Scan for the cell matching the given text and deliver its [x, y] coordinate at center. 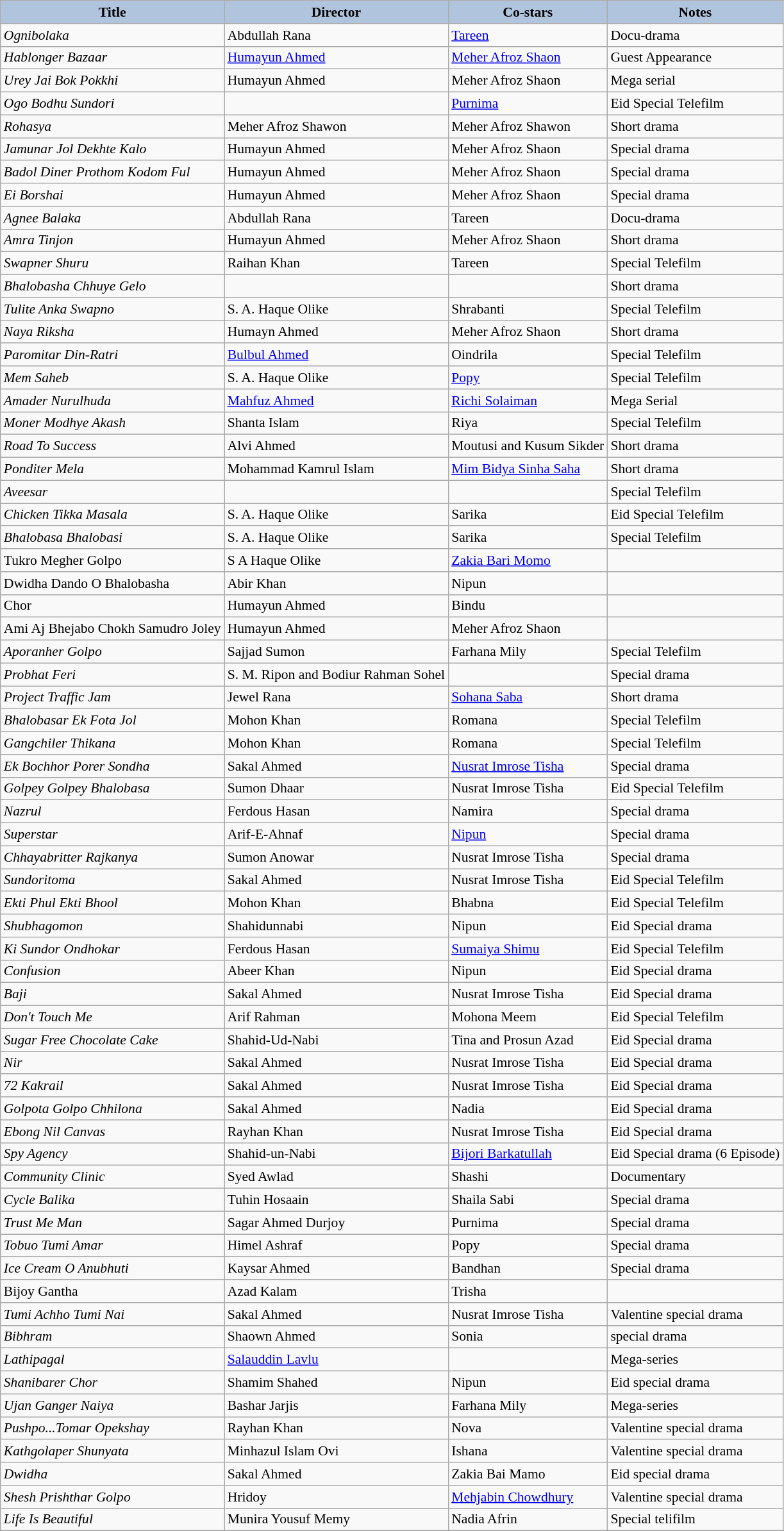
Baji [113, 994]
Mega serial [695, 81]
Zakia Bari Momo [528, 560]
Tumi Achho Tumi Nai [113, 1314]
Co-stars [528, 12]
Moner Modhye Akash [113, 423]
Namira [528, 812]
Mahfuz Ahmed [337, 401]
Chicken Tikka Masala [113, 515]
Hridoy [337, 1497]
72 Kakrail [113, 1086]
Sundoritoma [113, 880]
Mim Bidya Sinha Saha [528, 469]
Community Clinic [113, 1177]
Shahidunnabi [337, 926]
Mohammad Kamrul Islam [337, 469]
Arif-E-Ahnaf [337, 835]
Shesh Prishthar Golpo [113, 1497]
Raihan Khan [337, 264]
Sugar Free Chocolate Cake [113, 1040]
Bhalobasar Ek Fota Jol [113, 721]
Sagar Ahmed Durjoy [337, 1223]
Naya Riksha [113, 332]
Bhalobasha Chhuye Gelo [113, 287]
Shahid-un-Nabi [337, 1154]
Agnee Balaka [113, 218]
Shashi [528, 1177]
Superstar [113, 835]
Spy Agency [113, 1154]
Badol Diner Prothom Kodom Ful [113, 172]
Aveesar [113, 492]
Shanta Islam [337, 423]
Cycle Balika [113, 1200]
Arif Rahman [337, 1017]
Oindrila [528, 355]
Golpey Golpey Bhalobasa [113, 789]
Hablonger Bazaar [113, 58]
Gangchiler Thikana [113, 743]
Ek Bochhor Porer Sondha [113, 766]
Kathgolaper Shunyata [113, 1452]
Tukro Megher Golpo [113, 560]
Shaila Sabi [528, 1200]
Alvi Ahmed [337, 446]
Kaysar Ahmed [337, 1269]
Bijori Barkatullah [528, 1154]
Project Traffic Jam [113, 698]
Amra Tinjon [113, 240]
Mem Saheb [113, 378]
Nazrul [113, 812]
Azad Kalam [337, 1291]
Road To Success [113, 446]
Sumon Anowar [337, 857]
Minhazul Islam Ovi [337, 1452]
special drama [695, 1337]
Jamunar Jol Dekhte Kalo [113, 149]
Rohasya [113, 126]
Aporanher Golpo [113, 652]
Swapner Shuru [113, 264]
Moutusi and Kusum Sikder [528, 446]
Sumaiya Shimu [528, 949]
Bindu [528, 606]
Riya [528, 423]
Abir Khan [337, 583]
Bulbul Ahmed [337, 355]
Ishana [528, 1452]
Documentary [695, 1177]
Himel Ashraf [337, 1246]
Shahid-Ud-Nabi [337, 1040]
Special telifilm [695, 1519]
Richi Solaiman [528, 401]
Salauddin Lavlu [337, 1360]
S A Haque Olike [337, 560]
Humayn Ahmed [337, 332]
Urey Jai Bok Pokkhi [113, 81]
Guest Appearance [695, 58]
S. M. Ripon and Bodiur Rahman Sohel [337, 674]
Sohana Saba [528, 698]
Tulite Anka Swapno [113, 309]
Lathipagal [113, 1360]
Paromitar Din-Ratri [113, 355]
Chor [113, 606]
Mega Serial [695, 401]
Sajjad Sumon [337, 652]
Ognibolaka [113, 35]
Nir [113, 1063]
Chhayabritter Rajkanya [113, 857]
Nadia [528, 1109]
Ei Borshai [113, 195]
Notes [695, 12]
Ujan Ganger Naiya [113, 1405]
Mehjabin Chowdhury [528, 1497]
Ice Cream O Anubhuti [113, 1269]
Shubhagomon [113, 926]
Nova [528, 1428]
Don't Touch Me [113, 1017]
Tobuo Tumi Amar [113, 1246]
Title [113, 12]
Trust Me Man [113, 1223]
Ki Sundor Ondhokar [113, 949]
Nadia Afrin [528, 1519]
Sonia [528, 1337]
Ponditer Mela [113, 469]
Ami Aj Bhejabo Chokh Samudro Joley [113, 629]
Eid Special drama (6 Episode) [695, 1154]
Amader Nurulhuda [113, 401]
Syed Awlad [337, 1177]
Bhalobasa Bhalobasi [113, 538]
Jewel Rana [337, 698]
Pushpo...Tomar Opekshay [113, 1428]
Dwidha Dando O Bhalobasha [113, 583]
Director [337, 12]
Mohona Meem [528, 1017]
Trisha [528, 1291]
Golpota Golpo Chhilona [113, 1109]
Dwidha [113, 1474]
Abeer Khan [337, 971]
Ebong Nil Canvas [113, 1132]
Munira Yousuf Memy [337, 1519]
Ogo Bodhu Sundori [113, 104]
Bijoy Gantha [113, 1291]
Sumon Dhaar [337, 789]
Tina and Prosun Azad [528, 1040]
Bandhan [528, 1269]
Shamim Shahed [337, 1383]
Probhat Feri [113, 674]
Bibhram [113, 1337]
Shaown Ahmed [337, 1337]
Bashar Jarjis [337, 1405]
Bhabna [528, 903]
Zakia Bai Mamo [528, 1474]
Confusion [113, 971]
Life Is Beautiful [113, 1519]
Shanibarer Chor [113, 1383]
Shrabanti [528, 309]
Ekti Phul Ekti Bhool [113, 903]
Tuhin Hosaain [337, 1200]
